Provide the [x, y] coordinate of the cell's center where the given text is located.  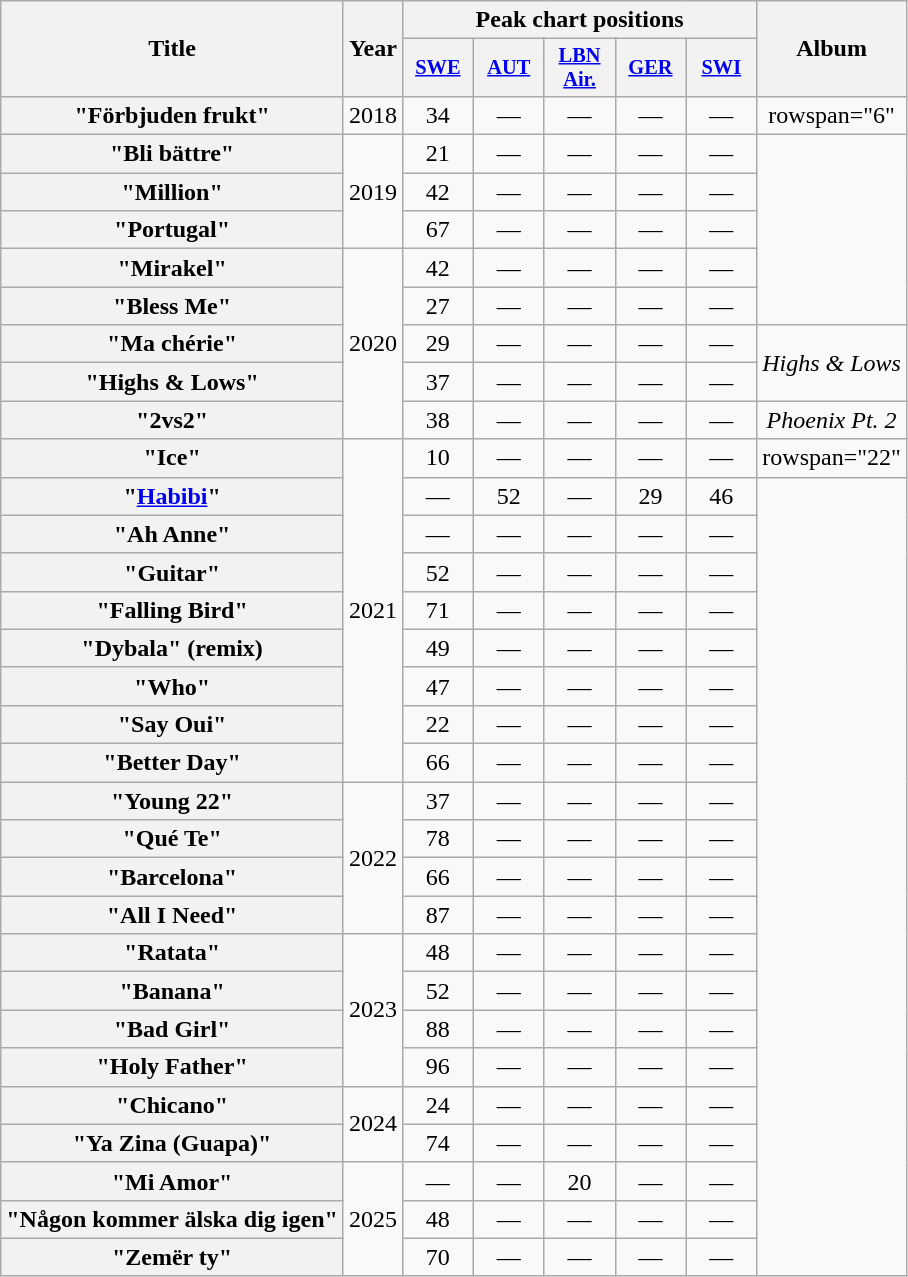
"Say Oui" [172, 724]
Year [372, 49]
rowspan="6" [832, 115]
Peak chart positions [579, 20]
2023 [372, 1010]
Title [172, 49]
"Ratata" [172, 953]
"2vs2" [172, 420]
Album [832, 49]
21 [438, 154]
47 [438, 686]
"Mi Amor" [172, 1181]
"Chicano" [172, 1105]
2018 [372, 115]
"Någon kommer älska dig igen" [172, 1219]
"Zemër ty" [172, 1257]
"Mirakel" [172, 268]
SWI [722, 68]
"Ya Zina (Guapa)" [172, 1143]
"Barcelona" [172, 877]
70 [438, 1257]
71 [438, 610]
10 [438, 458]
24 [438, 1105]
27 [438, 306]
"Banana" [172, 991]
AUT [508, 68]
"Falling Bird" [172, 610]
96 [438, 1067]
"Portugal" [172, 230]
87 [438, 915]
2021 [372, 610]
46 [722, 496]
"Bless Me" [172, 306]
88 [438, 1029]
"Highs & Lows" [172, 382]
LBNAir. [580, 68]
"Million" [172, 192]
2020 [372, 344]
"Bad Girl" [172, 1029]
GER [650, 68]
"Guitar" [172, 572]
Highs & Lows [832, 363]
2024 [372, 1124]
"Bli bättre" [172, 154]
"Ma chérie" [172, 344]
22 [438, 724]
SWE [438, 68]
"Habibi" [172, 496]
"Förbjuden frukt" [172, 115]
"Who" [172, 686]
"Ice" [172, 458]
"Young 22" [172, 801]
78 [438, 839]
"Ah Anne" [172, 534]
2022 [372, 858]
rowspan="22" [832, 458]
2025 [372, 1219]
"Qué Te" [172, 839]
49 [438, 648]
34 [438, 115]
"Dybala" (remix) [172, 648]
67 [438, 230]
38 [438, 420]
74 [438, 1143]
2019 [372, 192]
"Holy Father" [172, 1067]
Phoenix Pt. 2 [832, 420]
20 [580, 1181]
"Better Day" [172, 763]
"All I Need" [172, 915]
